Search for the cell housing the specified text and yield its [X, Y] center coordinate. 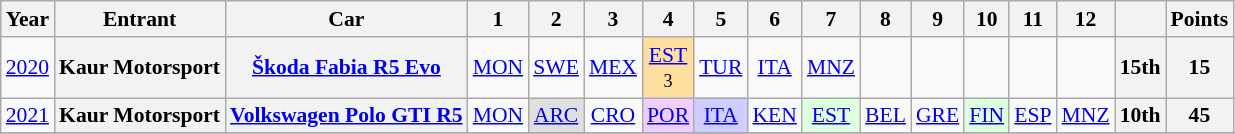
ESP [1032, 116]
MEX [613, 68]
2020 [28, 68]
9 [938, 19]
7 [831, 19]
10th [1140, 116]
KEN [774, 116]
TUR [720, 68]
EST3 [668, 68]
6 [774, 19]
2021 [28, 116]
ARC [556, 116]
5 [720, 19]
Car [346, 19]
Year [28, 19]
3 [613, 19]
10 [986, 19]
FIN [986, 116]
11 [1032, 19]
Entrant [140, 19]
Points [1200, 19]
CRO [613, 116]
45 [1200, 116]
GRE [938, 116]
Volkswagen Polo GTI R5 [346, 116]
1 [498, 19]
BEL [886, 116]
8 [886, 19]
15th [1140, 68]
SWE [556, 68]
Škoda Fabia R5 Evo [346, 68]
4 [668, 19]
POR [668, 116]
EST [831, 116]
2 [556, 19]
15 [1200, 68]
12 [1086, 19]
